Pinpoint the cell where the given text exists, returning its (x, y) midpoint coordinate. 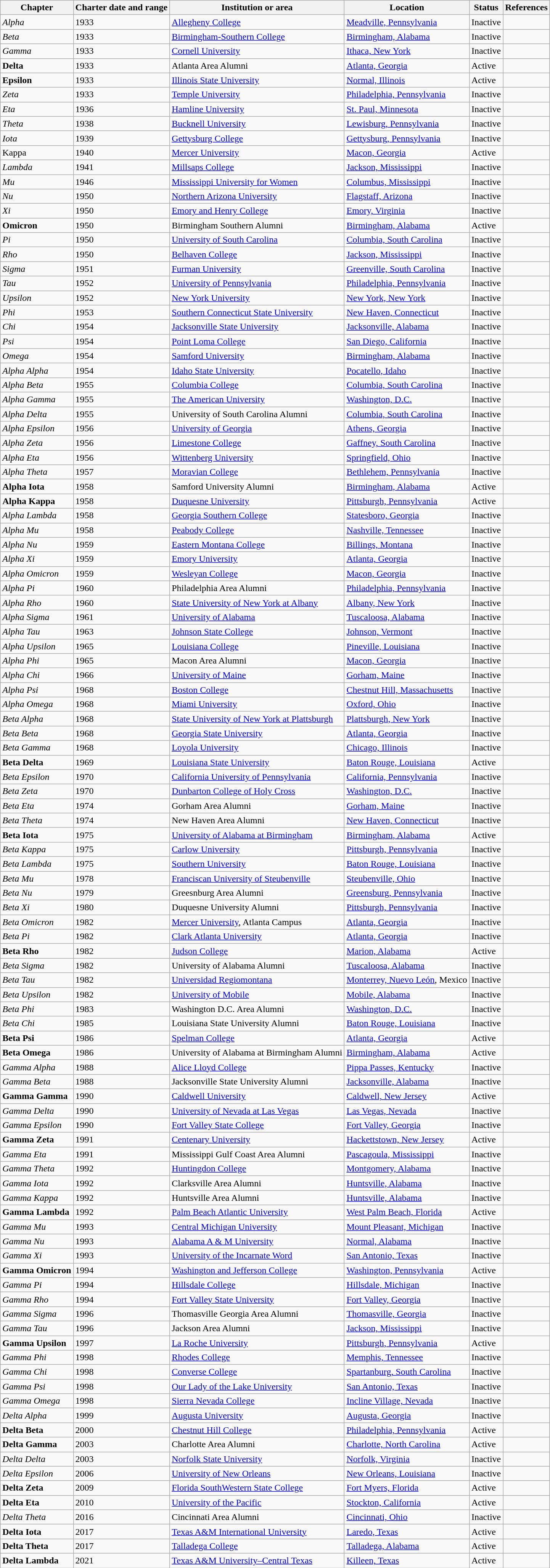
Gamma Rho (37, 1299)
Atlanta Area Alumni (257, 66)
Our Lady of the Lake University (257, 1386)
University of Pennsylvania (257, 283)
Washington and Jefferson College (257, 1270)
1951 (121, 269)
The American University (257, 399)
California University of Pennsylvania (257, 777)
Gamma Mu (37, 1227)
Universidad Regiomontana (257, 980)
La Roche University (257, 1343)
Palm Beach Atlantic University (257, 1212)
University of Alabama (257, 617)
Caldwell, New Jersey (407, 1096)
Spelman College (257, 1038)
Delta Delta (37, 1459)
Gamma Nu (37, 1241)
Gettysburg, Pennsylvania (407, 138)
University of Alabama Alumni (257, 966)
Jackson Area Alumni (257, 1328)
2000 (121, 1430)
Louisiana State University Alumni (257, 1023)
Allegheny College (257, 22)
Psi (37, 341)
Sigma (37, 269)
State University of New York at Plattsburgh (257, 719)
Beta Phi (37, 1009)
Washington D.C. Area Alumni (257, 1009)
Emory, Virginia (407, 211)
West Palm Beach, Florida (407, 1212)
Point Loma College (257, 341)
Talladega College (257, 1546)
Alpha (37, 22)
Mercer University, Atlanta Campus (257, 922)
Alpha Sigma (37, 617)
Florida SouthWestern State College (257, 1488)
Eastern Montana College (257, 545)
Spartanburg, South Carolina (407, 1372)
Pocatello, Idaho (407, 370)
Beta Delta (37, 762)
Kappa (37, 153)
Gamma Lambda (37, 1212)
Beta Theta (37, 820)
Fort Myers, Florida (407, 1488)
Lambda (37, 167)
Gamma Eta (37, 1154)
Caldwell University (257, 1096)
Beta Lambda (37, 864)
Normal, Illinois (407, 80)
Birmingham Southern Alumni (257, 225)
Huntsville Area Alumni (257, 1198)
Delta Alpha (37, 1415)
Beta Rho (37, 951)
Converse College (257, 1372)
1997 (121, 1343)
1961 (121, 617)
Washington, Pennsylvania (407, 1270)
Albany, New York (407, 602)
Delta (37, 66)
Pippa Passes, Kentucky (407, 1067)
Greensburg, Pennsylvania (407, 893)
New York University (257, 298)
Pascagoula, Mississippi (407, 1154)
Theta (37, 124)
2006 (121, 1473)
Augusta, Georgia (407, 1415)
Monterrey, Nuevo León, Mexico (407, 980)
Statesboro, Georgia (407, 516)
Mu (37, 182)
Beta Omicron (37, 922)
Omicron (37, 225)
Georgia State University (257, 733)
Alpha Lambda (37, 516)
Omega (37, 356)
2010 (121, 1502)
Southern Connecticut State University (257, 312)
Gamma Omicron (37, 1270)
Gamma Beta (37, 1081)
Thomasville, Georgia (407, 1314)
Nashville, Tennessee (407, 530)
Samford University Alumni (257, 487)
1941 (121, 167)
Columbus, Mississippi (407, 182)
Alpha Theta (37, 472)
Institution or area (257, 8)
University of Mobile (257, 994)
Alpha Alpha (37, 370)
Beta Kappa (37, 849)
Gamma Sigma (37, 1314)
Cincinnati Area Alumni (257, 1517)
Miami University (257, 704)
1939 (121, 138)
University of the Incarnate Word (257, 1256)
1983 (121, 1009)
Gamma Upsilon (37, 1343)
Augusta University (257, 1415)
Flagstaff, Arizona (407, 196)
Marion, Alabama (407, 951)
University of South Carolina Alumni (257, 414)
Mobile, Alabama (407, 994)
Alpha Nu (37, 545)
Gamma Phi (37, 1358)
Memphis, Tennessee (407, 1358)
1936 (121, 109)
Steubenville, Ohio (407, 878)
Alpha Eta (37, 458)
University of Nevada at Las Vegas (257, 1111)
Texas A&M University–Central Texas (257, 1560)
Ithaca, New York (407, 51)
Gamma Epsilon (37, 1125)
Birmingham-Southern College (257, 37)
Normal, Alabama (407, 1241)
Charter date and range (121, 8)
Delta Gamma (37, 1444)
Emory and Henry College (257, 211)
Lewisburg, Pennsylvania (407, 124)
Pi (37, 240)
Delta Lambda (37, 1560)
Fort Valley State University (257, 1299)
Duquesne University (257, 501)
1980 (121, 908)
Alpha Iota (37, 487)
1969 (121, 762)
Status (486, 8)
Gamma Kappa (37, 1198)
Beta Sigma (37, 966)
Delta Iota (37, 1531)
Cornell University (257, 51)
Alpha Omicron (37, 574)
Jacksonville State University Alumni (257, 1081)
Hillsdale, Michigan (407, 1285)
2016 (121, 1517)
Centenary University (257, 1140)
Gamma Omega (37, 1401)
Alpha Mu (37, 530)
New York, New York (407, 298)
Beta Tau (37, 980)
Nu (37, 196)
Limestone College (257, 443)
1957 (121, 472)
Philadelphia Area Alumni (257, 588)
Gamma Iota (37, 1183)
Oxford, Ohio (407, 704)
Alpha Tau (37, 631)
1963 (121, 631)
New Orleans, Louisiana (407, 1473)
Charlotte Area Alumni (257, 1444)
St. Paul, Minnesota (407, 109)
Delta Beta (37, 1430)
Laredo, Texas (407, 1531)
Temple University (257, 95)
Springfield, Ohio (407, 458)
Wesleyan College (257, 574)
University of Georgia (257, 429)
Tau (37, 283)
Killeen, Texas (407, 1560)
Phi (37, 312)
Georgia Southern College (257, 516)
Beta Iota (37, 835)
1966 (121, 675)
Illinois State University (257, 80)
Plattsburgh, New York (407, 719)
Cincinnati, Ohio (407, 1517)
Alabama A & M University (257, 1241)
Peabody College (257, 530)
Beta Epsilon (37, 777)
Dunbarton College of Holy Cross (257, 791)
Greenville, South Carolina (407, 269)
Louisiana College (257, 646)
Greesnburg Area Alumni (257, 893)
2021 (121, 1560)
Central Michigan University (257, 1227)
Alpha Phi (37, 661)
University of Alabama at Birmingham Alumni (257, 1052)
Chicago, Illinois (407, 748)
Beta Xi (37, 908)
Alpha Epsilon (37, 429)
1979 (121, 893)
1940 (121, 153)
Johnson, Vermont (407, 631)
Beta Gamma (37, 748)
Montgomery, Alabama (407, 1169)
Alpha Delta (37, 414)
Norfolk, Virginia (407, 1459)
Northern Arizona University (257, 196)
Gamma Pi (37, 1285)
Pineville, Louisiana (407, 646)
1999 (121, 1415)
Alpha Xi (37, 559)
Beta Eta (37, 806)
Rho (37, 254)
Sierra Nevada College (257, 1401)
Chapter (37, 8)
Gamma Tau (37, 1328)
New Haven Area Alumni (257, 820)
Johnson State College (257, 631)
Moravian College (257, 472)
Hamline University (257, 109)
Gettysburg College (257, 138)
Carlow University (257, 849)
Gamma Gamma (37, 1096)
Macon Area Alumni (257, 661)
Mount Pleasant, Michigan (407, 1227)
Texas A&M International University (257, 1531)
1953 (121, 312)
Eta (37, 109)
Beta Chi (37, 1023)
Chestnut Hill, Massachusetts (407, 690)
Beta Mu (37, 878)
Beta Beta (37, 733)
Zeta (37, 95)
Bethlehem, Pennsylvania (407, 472)
Gamma Zeta (37, 1140)
Columbia College (257, 385)
1938 (121, 124)
Delta Eta (37, 1502)
Hillsdale College (257, 1285)
Delta Zeta (37, 1488)
University of South Carolina (257, 240)
Duquesne University Alumni (257, 908)
Gamma Xi (37, 1256)
Judson College (257, 951)
Alpha Chi (37, 675)
Delta Epsilon (37, 1473)
Louisiana State University (257, 762)
Millsaps College (257, 167)
San Diego, California (407, 341)
Gamma Theta (37, 1169)
Belhaven College (257, 254)
Alpha Omega (37, 704)
Hackettstown, New Jersey (407, 1140)
Gamma Delta (37, 1111)
Beta Psi (37, 1038)
Meadville, Pennsylvania (407, 22)
State University of New York at Albany (257, 602)
University of Alabama at Birmingham (257, 835)
Alpha Psi (37, 690)
1978 (121, 878)
Iota (37, 138)
Alpha Pi (37, 588)
Alice Lloyd College (257, 1067)
University of Maine (257, 675)
Gorham Area Alumni (257, 806)
Talladega, Alabama (407, 1546)
Las Vegas, Nevada (407, 1111)
Epsilon (37, 80)
Athens, Georgia (407, 429)
Gamma Chi (37, 1372)
Thomasville Georgia Area Alumni (257, 1314)
Chestnut Hill College (257, 1430)
Chi (37, 327)
Samford University (257, 356)
Bucknell University (257, 124)
Alpha Kappa (37, 501)
Alpha Rho (37, 602)
Beta Omega (37, 1052)
Fort Valley State College (257, 1125)
Beta Alpha (37, 719)
Beta (37, 37)
Stockton, California (407, 1502)
Wittenberg University (257, 458)
Mercer University (257, 153)
Clarksville Area Alumni (257, 1183)
References (526, 8)
Gaffney, South Carolina (407, 443)
2009 (121, 1488)
California, Pennsylvania (407, 777)
Gamma Alpha (37, 1067)
Gamma (37, 51)
Beta Pi (37, 937)
Alpha Beta (37, 385)
Norfolk State University (257, 1459)
University of New Orleans (257, 1473)
Furman University (257, 269)
Beta Upsilon (37, 994)
1985 (121, 1023)
Clark Atlanta University (257, 937)
Rhodes College (257, 1358)
Southern University (257, 864)
Emory University (257, 559)
Xi (37, 211)
Loyola University (257, 748)
Alpha Zeta (37, 443)
Boston College (257, 690)
1946 (121, 182)
Huntingdon College (257, 1169)
Billings, Montana (407, 545)
Charlotte, North Carolina (407, 1444)
Jacksonville State University (257, 327)
Upsilon (37, 298)
Beta Nu (37, 893)
Incline Village, Nevada (407, 1401)
Alpha Gamma (37, 399)
Idaho State University (257, 370)
Mississippi University for Women (257, 182)
Alpha Upsilon (37, 646)
Franciscan University of Steubenville (257, 878)
Gamma Psi (37, 1386)
Location (407, 8)
University of the Pacific (257, 1502)
Beta Zeta (37, 791)
Mississippi Gulf Coast Area Alumni (257, 1154)
